Return [x, y] of the center of cell containing provided text 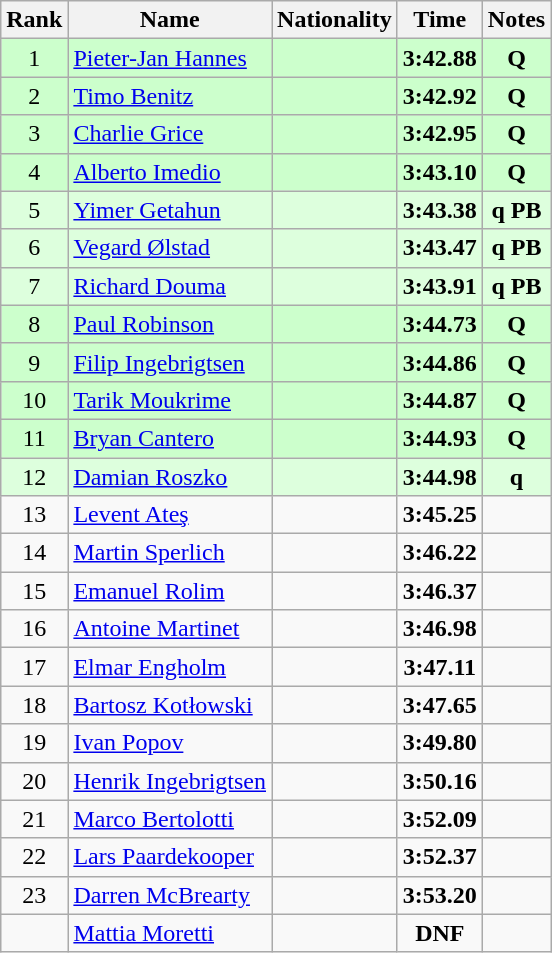
3:43.47 [440, 248]
2 [34, 96]
3:42.88 [440, 58]
Charlie Grice [170, 134]
14 [34, 553]
17 [34, 667]
11 [34, 438]
Bryan Cantero [170, 438]
DNF [440, 933]
6 [34, 248]
3:52.09 [440, 819]
15 [34, 591]
3:44.73 [440, 324]
3:44.98 [440, 477]
Henrik Ingebrigtsen [170, 781]
Richard Douma [170, 286]
Emanuel Rolim [170, 591]
1 [34, 58]
Bartosz Kotłowski [170, 705]
23 [34, 895]
16 [34, 629]
5 [34, 210]
22 [34, 857]
3:46.98 [440, 629]
9 [34, 362]
3:44.93 [440, 438]
Pieter-Jan Hannes [170, 58]
Timo Benitz [170, 96]
Damian Roszko [170, 477]
Darren McBrearty [170, 895]
3:46.22 [440, 553]
3:43.10 [440, 172]
Martin Sperlich [170, 553]
3:49.80 [440, 743]
10 [34, 400]
Ivan Popov [170, 743]
Name [170, 20]
18 [34, 705]
Elmar Engholm [170, 667]
3:43.91 [440, 286]
3:44.87 [440, 400]
12 [34, 477]
Filip Ingebrigtsen [170, 362]
Levent Ateş [170, 515]
21 [34, 819]
3:46.37 [440, 591]
19 [34, 743]
20 [34, 781]
Lars Paardekooper [170, 857]
Alberto Imedio [170, 172]
3:42.95 [440, 134]
3 [34, 134]
Antoine Martinet [170, 629]
Notes [516, 20]
q [516, 477]
Rank [34, 20]
Vegard Ølstad [170, 248]
13 [34, 515]
3:42.92 [440, 96]
3:43.38 [440, 210]
Yimer Getahun [170, 210]
3:53.20 [440, 895]
Marco Bertolotti [170, 819]
3:50.16 [440, 781]
Nationality [335, 20]
Tarik Moukrime [170, 400]
8 [34, 324]
7 [34, 286]
Mattia Moretti [170, 933]
3:44.86 [440, 362]
3:45.25 [440, 515]
4 [34, 172]
Time [440, 20]
3:47.65 [440, 705]
Paul Robinson [170, 324]
3:52.37 [440, 857]
3:47.11 [440, 667]
